Return (X, Y) of the center of cell containing provided text 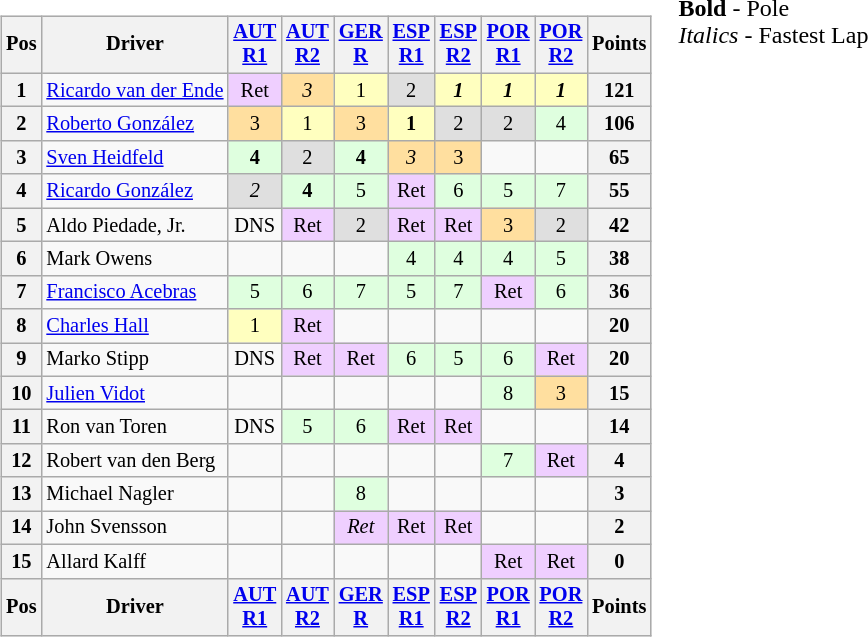
Roberto González (134, 124)
Francisco Acebras (134, 292)
42 (619, 225)
13 (21, 494)
Mark Owens (134, 259)
Marko Stipp (134, 360)
12 (21, 461)
11 (21, 427)
9 (21, 360)
Aldo Piedade, Jr. (134, 225)
Allard Kalff (134, 561)
John Svensson (134, 528)
Ron van Toren (134, 427)
106 (619, 124)
Robert van den Berg (134, 461)
55 (619, 191)
38 (619, 259)
65 (619, 158)
121 (619, 90)
10 (21, 393)
Michael Nagler (134, 494)
Sven Heidfeld (134, 158)
Julien Vidot (134, 393)
Ricardo González (134, 191)
0 (619, 561)
Charles Hall (134, 326)
36 (619, 292)
Ricardo van der Ende (134, 90)
